Pinpoint the cell where the given text exists, returning its (x, y) midpoint coordinate. 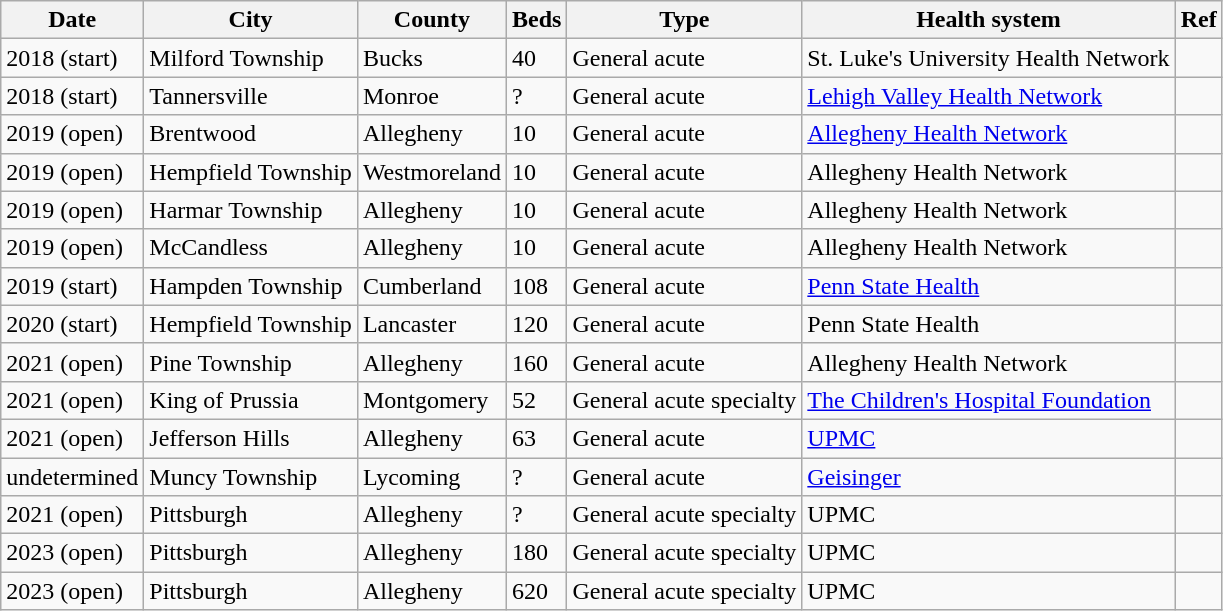
The Children's Hospital Foundation (988, 400)
108 (536, 286)
120 (536, 324)
180 (536, 553)
Ref (1198, 20)
Brentwood (251, 134)
2020 (start) (72, 324)
McCandless (251, 248)
Bucks (432, 58)
Pine Township (251, 362)
Lehigh Valley Health Network (988, 96)
Muncy Township (251, 477)
Type (684, 20)
Geisinger (988, 477)
Date (72, 20)
63 (536, 438)
Tannersville (251, 96)
Health system (988, 20)
City (251, 20)
Hampden Township (251, 286)
County (432, 20)
Jefferson Hills (251, 438)
160 (536, 362)
Milford Township (251, 58)
Westmoreland (432, 172)
Harmar Township (251, 210)
King of Prussia (251, 400)
Lycoming (432, 477)
Monroe (432, 96)
Montgomery (432, 400)
52 (536, 400)
Cumberland (432, 286)
St. Luke's University Health Network (988, 58)
undetermined (72, 477)
Beds (536, 20)
40 (536, 58)
2019 (start) (72, 286)
Lancaster (432, 324)
620 (536, 591)
